Find where the given text appears and provide that cell's center as (X, Y) coordinate. 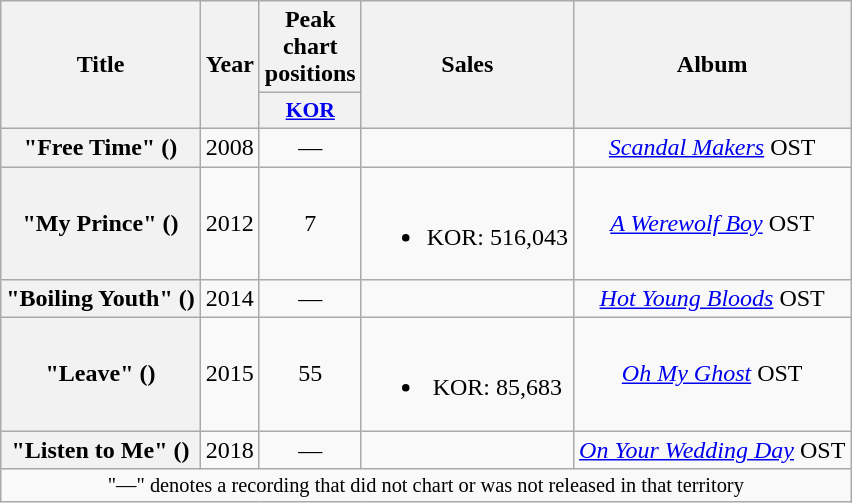
Peak chartpositions (310, 47)
KOR: 516,043 (467, 222)
"Leave" () (101, 374)
KOR: 85,683 (467, 374)
Album (712, 65)
"Listen to Me" () (101, 450)
Scandal Makers OST (712, 147)
2014 (230, 299)
Hot Young Bloods OST (712, 299)
Title (101, 65)
KOR (310, 111)
2018 (230, 450)
Oh My Ghost OST (712, 374)
Year (230, 65)
On Your Wedding Day OST (712, 450)
2015 (230, 374)
"—" denotes a recording that did not chart or was not released in that territory (426, 486)
55 (310, 374)
2008 (230, 147)
A Werewolf Boy OST (712, 222)
"Free Time" () (101, 147)
"Boiling Youth" () (101, 299)
2012 (230, 222)
Sales (467, 65)
7 (310, 222)
"My Prince" () (101, 222)
